Determine the [x, y] coordinate at the center of the cell enclosing the given text.  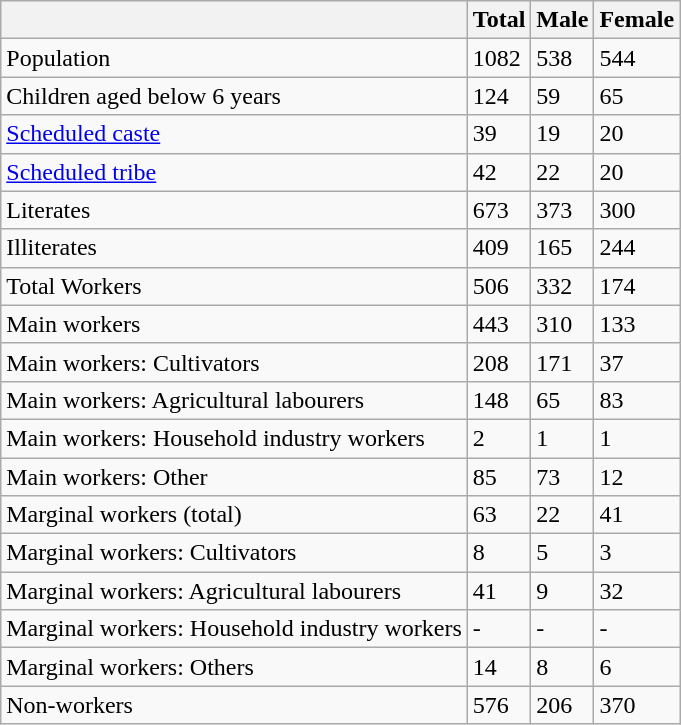
12 [637, 477]
3 [637, 553]
59 [562, 96]
Marginal workers: Household industry workers [234, 629]
Scheduled tribe [234, 172]
208 [499, 362]
332 [562, 286]
300 [637, 210]
133 [637, 324]
Main workers: Household industry workers [234, 438]
370 [637, 705]
576 [499, 705]
1082 [499, 58]
148 [499, 400]
Main workers: Other [234, 477]
443 [499, 324]
14 [499, 667]
Marginal workers: Cultivators [234, 553]
Non-workers [234, 705]
Total [499, 20]
Main workers [234, 324]
Marginal workers: Agricultural labourers [234, 591]
Marginal workers (total) [234, 515]
174 [637, 286]
39 [499, 134]
Main workers: Cultivators [234, 362]
Main workers: Agricultural labourers [234, 400]
Scheduled caste [234, 134]
83 [637, 400]
Illiterates [234, 248]
5 [562, 553]
37 [637, 362]
310 [562, 324]
73 [562, 477]
373 [562, 210]
9 [562, 591]
2 [499, 438]
Female [637, 20]
506 [499, 286]
Population [234, 58]
19 [562, 134]
42 [499, 172]
171 [562, 362]
85 [499, 477]
32 [637, 591]
673 [499, 210]
206 [562, 705]
Children aged below 6 years [234, 96]
165 [562, 248]
Literates [234, 210]
6 [637, 667]
544 [637, 58]
63 [499, 515]
Total Workers [234, 286]
409 [499, 248]
124 [499, 96]
Male [562, 20]
244 [637, 248]
538 [562, 58]
Marginal workers: Others [234, 667]
